Find where the given text appears and provide that cell's center as (X, Y) coordinate. 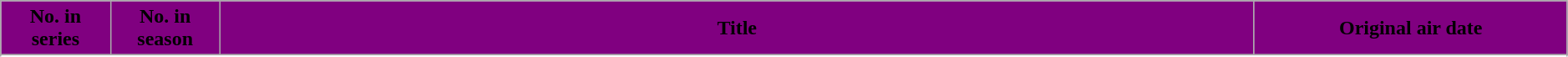
No. inseason (165, 28)
No. inseries (55, 28)
Original air date (1410, 28)
Title (737, 28)
